For the text-containing cell, return its midpoint in (X, Y) coordinate format. 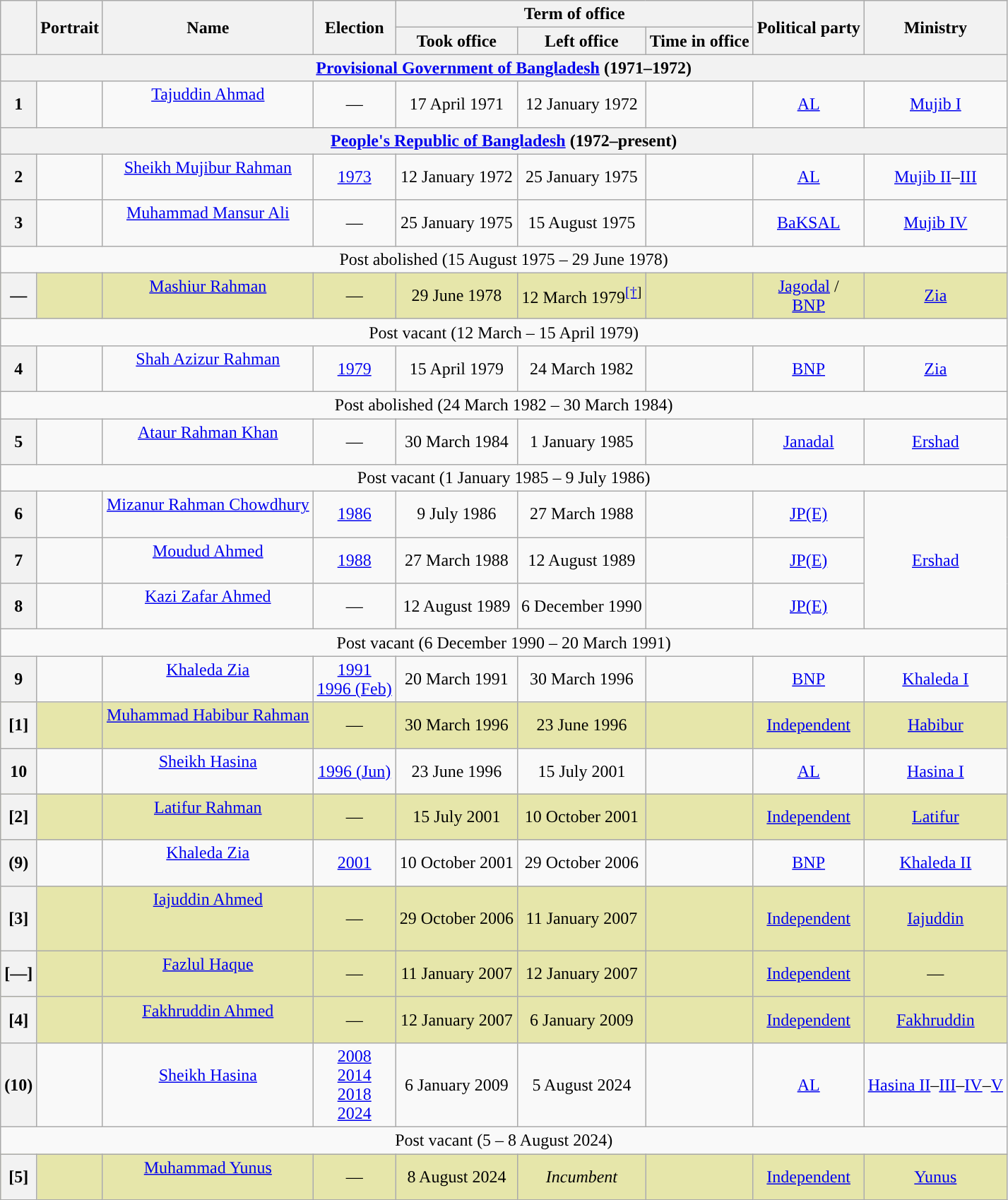
8 (18, 606)
[1] (18, 725)
12 March 1979[†] (582, 295)
Post vacant (6 December 1990 – 20 March 1991) (504, 643)
Fakhruddin Ahmed (208, 1020)
1986 (355, 514)
1 January 1985 (582, 441)
15 August 1975 (582, 223)
Ataur Rahman Khan (208, 441)
Mujib II–III (935, 177)
Took office (456, 41)
Jagodal / BNP (808, 295)
[—] (18, 973)
Yunus (935, 1177)
Provisional Government of Bangladesh (1971–1972) (504, 68)
Term of office (574, 14)
1996 (Jun) (355, 771)
Post vacant (1 January 1985 – 9 July 1986) (504, 478)
[2] (18, 816)
Post abolished (15 August 1975 – 29 June 1978) (504, 259)
Left office (582, 41)
Muhammad Habibur Rahman (208, 725)
2008201420182024 (355, 1085)
30 March 1984 (456, 441)
1 (18, 105)
People's Republic of Bangladesh (1972–present) (504, 141)
Political party (808, 28)
[3] (18, 918)
19911996 (Feb) (355, 679)
15 April 1979 (456, 369)
Incumbent (582, 1177)
20 March 1991 (456, 679)
Time in office (699, 41)
Janadal (808, 441)
Hasina I (935, 771)
10 (18, 771)
6 December 1990 (582, 606)
Latifur Rahman (208, 816)
BaKSAL (808, 223)
Fakhruddin (935, 1020)
5 August 2024 (582, 1085)
29 June 1978 (456, 295)
Hasina II–III–IV–V (935, 1085)
Ministry (935, 28)
5 (18, 441)
Portrait (70, 28)
9 (18, 679)
9 July 1986 (456, 514)
Muhammad Mansur Ali (208, 223)
(9) (18, 863)
(10) (18, 1085)
Sheikh Mujibur Rahman (208, 177)
Post vacant (12 March – 15 April 1979) (504, 332)
Iajuddin Ahmed (208, 918)
Post vacant (5 – 8 August 2024) (504, 1140)
Tajuddin Ahmad (208, 105)
1973 (355, 177)
Latifur (935, 816)
Khaleda II (935, 863)
2001 (355, 863)
Iajuddin (935, 918)
Khaleda I (935, 679)
[4] (18, 1020)
1988 (355, 561)
2 (18, 177)
Mujib IV (935, 223)
Moudud Ahmed (208, 561)
8 August 2024 (456, 1177)
Habibur (935, 725)
Fazlul Haque (208, 973)
[5] (18, 1177)
Mizanur Rahman Chowdhury (208, 514)
Name (208, 28)
3 (18, 223)
4 (18, 369)
17 April 1971 (456, 105)
Kazi Zafar Ahmed (208, 606)
Muhammad Yunus (208, 1177)
Post abolished (24 March 1982 – 30 March 1984) (504, 405)
24 March 1982 (582, 369)
Shah Azizur Rahman (208, 369)
6 (18, 514)
1979 (355, 369)
Mujib I (935, 105)
Election (355, 28)
Mashiur Rahman (208, 295)
7 (18, 561)
